Identify which cell holds the provided text, then report its (X, Y) central coordinate. 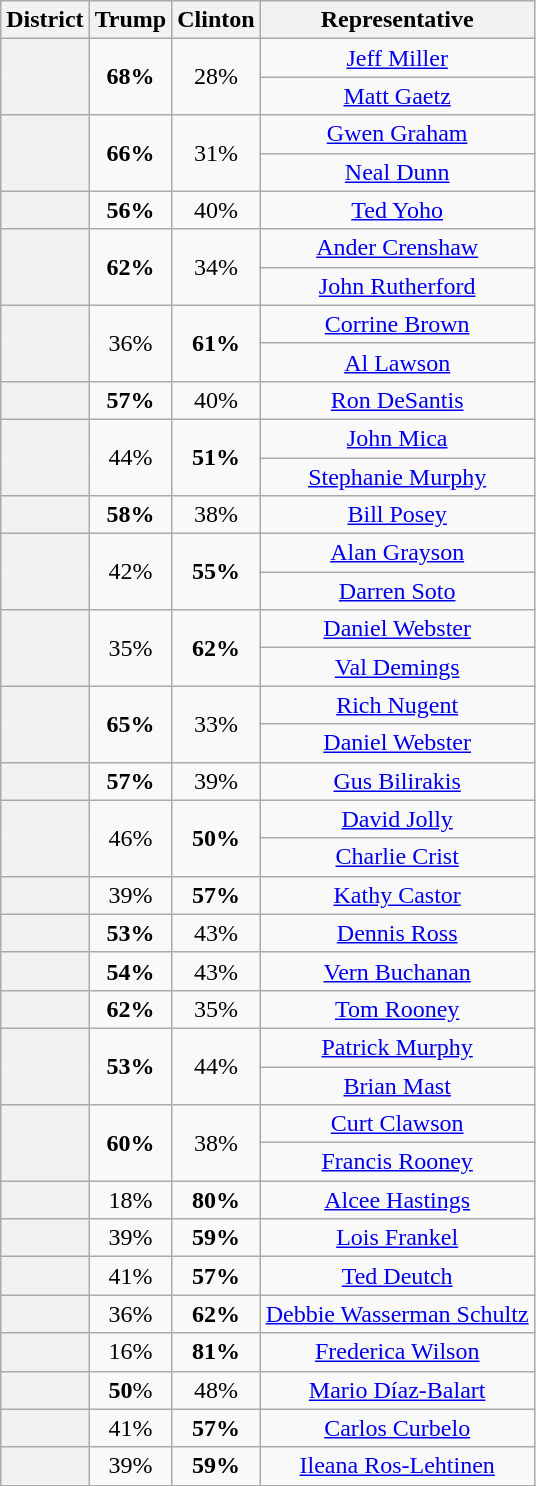
Vern Buchanan (397, 971)
Kathy Castor (397, 895)
18% (130, 1200)
Dennis Ross (397, 933)
Tom Rooney (397, 1009)
33% (216, 724)
Corrine Brown (397, 324)
Mario Díaz-Balart (397, 1390)
Francis Rooney (397, 1162)
Jeff Miller (397, 58)
Ron DeSantis (397, 400)
Clinton (216, 20)
Charlie Crist (397, 857)
28% (216, 77)
Gwen Graham (397, 134)
81% (216, 1352)
Patrick Murphy (397, 1047)
Stephanie Murphy (397, 477)
80% (216, 1200)
Curt Clawson (397, 1124)
Lois Frankel (397, 1238)
Representative (397, 20)
Gus Bilirakis (397, 781)
Ander Crenshaw (397, 248)
68% (130, 77)
66% (130, 153)
Neal Dunn (397, 172)
Trump (130, 20)
54% (130, 971)
34% (216, 267)
Alcee Hastings (397, 1200)
Al Lawson (397, 362)
Debbie Wasserman Schultz (397, 1314)
55% (216, 572)
48% (216, 1390)
Brian Mast (397, 1085)
Alan Grayson (397, 553)
Darren Soto (397, 591)
Ted Deutch (397, 1276)
David Jolly (397, 819)
District (45, 20)
Ted Yoho (397, 210)
Rich Nugent (397, 705)
John Rutherford (397, 286)
Bill Posey (397, 515)
Frederica Wilson (397, 1352)
Val Demings (397, 667)
65% (130, 724)
56% (130, 210)
60% (130, 1143)
Matt Gaetz (397, 96)
31% (216, 153)
58% (130, 515)
Ileana Ros-Lehtinen (397, 1466)
John Mica (397, 438)
42% (130, 572)
61% (216, 343)
46% (130, 838)
Carlos Curbelo (397, 1428)
51% (216, 457)
16% (130, 1352)
